Output the [x, y] coordinate of the center of the cell containing the given text.  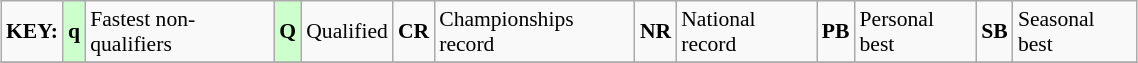
CR [414, 32]
Qualified [347, 32]
National record [746, 32]
Championships record [534, 32]
Q [288, 32]
Fastest non-qualifiers [180, 32]
PB [836, 32]
KEY: [32, 32]
SB [994, 32]
NR [656, 32]
Seasonal best [1075, 32]
q [74, 32]
Personal best [916, 32]
